Provide the [X, Y] coordinate of the cell's center where the given text is located.  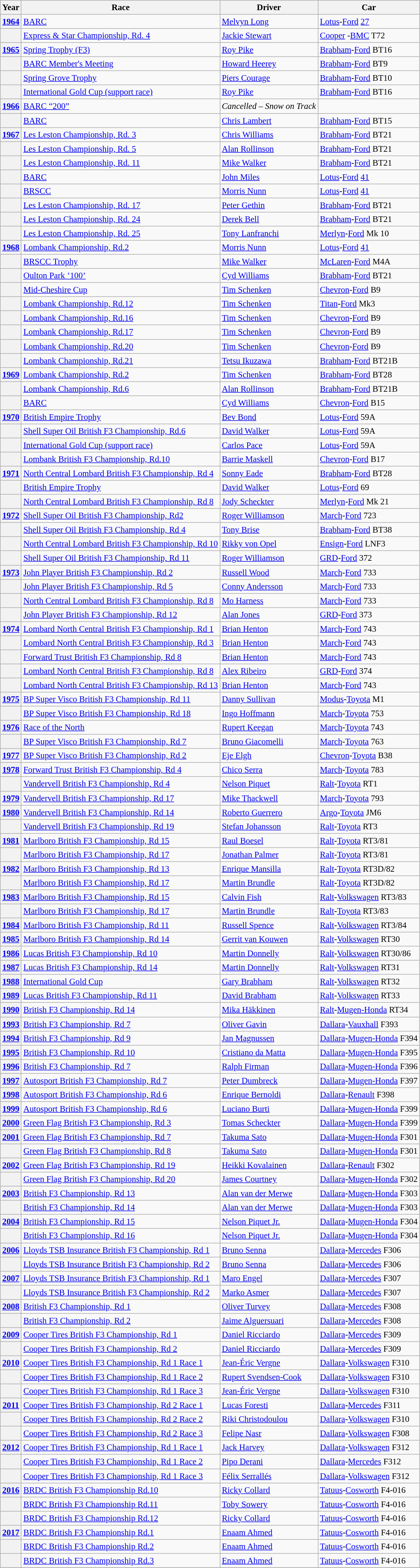
Rupert Keegan [269, 727]
Mid-Cheshire Cup [121, 290]
Jaime Alguersuari [269, 1321]
BRDC British F3 Championship Rd.10 [121, 1490]
Oliver Turvey [269, 1307]
Spring Trophy (F3) [121, 50]
Jody Scheckter [269, 502]
March-Toyota 783 [369, 770]
Rupert Svendsen-Cook [269, 1377]
2016 [11, 1490]
Vandervell British F3 Championship, Rd 17 [121, 798]
BRSCC [121, 191]
Russell Wood [269, 572]
BRDC British F3 Championship Rd.12 [121, 1518]
Brabham-Ford BT15 [369, 121]
1978 [11, 770]
Alan Jones [269, 614]
Howard Heerey [269, 64]
1983 [11, 897]
Lombard North Central British F3 Championship, Rd 1 [121, 629]
Barrie Maskell [269, 459]
Ingo Hoffmann [269, 714]
1997 [11, 1081]
David Brabham [269, 996]
BP Super Visco British F3 Championship, Rd 18 [121, 714]
Toby Sowery [269, 1504]
British F3 Championship, Rd 15 [121, 1222]
Shell Super Oil British F3 Championship, Rd.6 [121, 431]
Cooper -BMC T72 [369, 36]
Raul Boesel [269, 841]
1986 [11, 954]
Piers Courage [269, 78]
1999 [11, 1109]
BP Super Visco British F3 Championship, Rd 2 [121, 756]
Argo-Toyota JM6 [369, 812]
BP Super Visco British F3 Championship, Rd 7 [121, 742]
Dallara-Renault F302 [369, 1165]
Jonathan Palmer [269, 855]
1977 [11, 756]
Felipe Nasr [269, 1434]
1989 [11, 996]
Ralt-Volkswagen RT33 [369, 996]
Enrique Bernoldi [269, 1095]
Lucas British F3 Championship, Rd 14 [121, 967]
Lotus-Ford 27 [369, 22]
John Player British F3 Championship, Rd 2 [121, 572]
Jan Magnussen [269, 1038]
Cristiano da Matta [269, 1052]
Bruno Giacomelli [269, 742]
Lombank British F3 Championship, Rd.10 [121, 459]
Dallara-Volkswagen F308 [369, 1434]
Lotus-Ford 69 [369, 487]
Tony Lanfranchi [269, 233]
Green Flag British F3 Championship, Rd 3 [121, 1123]
John Miles [269, 177]
2002 [11, 1165]
John Player British F3 Championship, Rd 5 [121, 586]
1980 [11, 812]
2007 [11, 1278]
1984 [11, 925]
Dallara-Vauxhall F393 [369, 1024]
Lombard North Central British F3 Championship, Rd 8 [121, 671]
North Central Lombard British F3 Championship, Rd 4 [121, 474]
1972 [11, 516]
1982 [11, 869]
Chris Lambert [269, 121]
Ralt-Toyota RT1 [369, 784]
Tomas Scheckter [269, 1123]
1976 [11, 727]
Lombank Championship, Rd.16 [121, 318]
Tetsu Ikuzawa [269, 361]
BRDC British F3 Championship Rd.11 [121, 1504]
Chevron-Ford B15 [369, 403]
GRD-Ford 374 [369, 671]
Oliver Gavin [269, 1024]
Ralph Firman [269, 1066]
1987 [11, 967]
Cooper Tires British F3 Championship, Rd 2 Race 1 [121, 1405]
McLaren-Ford M4A [369, 262]
Peter Gethin [269, 205]
Cooper Tires British F3 Championship, Rd 2 Race 3 [121, 1434]
Chevron-Ford B17 [369, 459]
2008 [11, 1307]
Derek Bell [269, 219]
1974 [11, 629]
1988 [11, 982]
2003 [11, 1194]
Year [11, 8]
Les Leston Championship, Rd. 5 [121, 149]
Driver [269, 8]
Cooper Tires British F3 Championship, Rd 1 [121, 1335]
Dallara-Mercedes F312 [369, 1462]
British F3 Championship, Rd 13 [121, 1194]
Calvin Fish [269, 897]
Marko Asmer [269, 1292]
1971 [11, 474]
Alex Ribeiro [269, 671]
Sonny Eade [269, 474]
2009 [11, 1335]
Mika Häkkinen [269, 1010]
1979 [11, 798]
Ralt-Volkswagen RT30 [369, 939]
1975 [11, 699]
Shell Super Oil British F3 Championship, Rd 11 [121, 558]
Lucas Foresti [269, 1405]
Cancelled – Snow on Track [269, 106]
Lombard North Central British F3 Championship, Rd 13 [121, 685]
Vandervell British F3 Championship, Rd 4 [121, 784]
North Central Lombard British F3 Championship, Rd 10 [121, 544]
1969 [11, 374]
Forward Trust British F3 Championship, Rd 8 [121, 657]
1967 [11, 134]
March-Toyota 793 [369, 798]
Danny Sullivan [269, 699]
Marlboro British F3 Championship, Rd 13 [121, 869]
Dallara-Mercedes F311 [369, 1405]
2010 [11, 1363]
Les Leston Championship, Rd. 11 [121, 163]
Dallara-Mugen-Honda F397 [369, 1081]
1985 [11, 939]
1981 [11, 841]
Les Leston Championship, Rd. 17 [121, 205]
1998 [11, 1095]
Les Leston Championship, Rd. 24 [121, 219]
1973 [11, 572]
Pipo Derani [269, 1462]
GRD-Ford 373 [369, 614]
BARC “200” [121, 106]
Brabham-Ford BT10 [369, 78]
Carlos Pace [269, 445]
Express & Star Championship, Rd. 4 [121, 36]
Merlyn-Ford Mk 21 [369, 502]
1993 [11, 1024]
Marlboro British F3 Championship, Rd 14 [121, 939]
Cooper Tires British F3 Championship, Rd 2 [121, 1349]
Autosport British F3 Championship, Rd 7 [121, 1081]
Eje Elgh [269, 756]
Car [369, 8]
Jackie Stewart [269, 36]
John Player British F3 Championship, Rd 12 [121, 614]
2001 [11, 1137]
Vandervell British F3 Championship, Rd 14 [121, 812]
GRD-Ford 372 [369, 558]
Chevron-Toyota B38 [369, 756]
Green Flag British F3 Championship, Rd 8 [121, 1151]
BRDC British F3 Championship Rd.3 [121, 1560]
Titan-Ford Mk3 [369, 304]
Dallara-Renault F398 [369, 1095]
1966 [11, 106]
Brabham-Ford BT9 [369, 64]
Tony Brise [269, 530]
Green Flag British F3 Championship, Rd 7 [121, 1137]
1994 [11, 1038]
Forward Trust British F3 Championship, Rd 4 [121, 770]
Lombank Championship, Rd.6 [121, 389]
Race of the North [121, 727]
Peter Dumbreck [269, 1081]
Marlboro British F3 Championship, Rd 11 [121, 925]
Ralt-Toyota RT3/83 [369, 911]
Luciano Burti [269, 1109]
BRSCC Trophy [121, 262]
Merlyn-Ford Mk 10 [369, 233]
BARC Member's Meeting [121, 64]
2011 [11, 1405]
Jack Harvey [269, 1448]
Ensign-Ford LNF3 [369, 544]
British F3 Championship, Rd 2 [121, 1321]
Rikky von Opel [269, 544]
Conny Andersson [269, 586]
Gary Brabham [269, 982]
BRDC British F3 Championship Rd.2 [121, 1547]
BP Super Visco British F3 Championship, Rd 11 [121, 699]
James Courtney [269, 1179]
Ralt-Volkswagen RT32 [369, 982]
Lombank Championship, Rd.17 [121, 332]
Bev Bond [269, 417]
Shell Super Oil British F3 Championship, Rd 4 [121, 530]
Maro Engel [269, 1278]
March-Toyota 743 [369, 727]
Gerrit van Kouwen [269, 939]
Lucas British F3 Championship, Rd 11 [121, 996]
Nelson Piquet [269, 784]
Race [121, 8]
Les Leston Championship, Rd. 3 [121, 134]
1996 [11, 1066]
2012 [11, 1448]
Mo Harness [269, 601]
March-Toyota 763 [369, 742]
Dallara-Mugen-Honda F396 [369, 1066]
Chris Williams [269, 134]
Dallara-Mugen-Honda F394 [369, 1038]
March-Toyota 753 [369, 714]
Chico Serra [269, 770]
Ralt-Volkswagen RT3/84 [369, 925]
Mike Thackwell [269, 798]
British F3 Championship, Rd 1 [121, 1307]
Heikki Kovalainen [269, 1165]
1968 [11, 247]
Félix Serrallés [269, 1476]
Green Flag British F3 Championship, Rd 19 [121, 1165]
1970 [11, 417]
2017 [11, 1532]
Lombank Championship, Rd.21 [121, 361]
Lombard North Central British F3 Championship, Rd 3 [121, 643]
Ralt-Volkswagen RT30/86 [369, 954]
Modus-Toyota M1 [369, 699]
Lucas British F3 Championship, Rd 10 [121, 954]
Russell Spence [269, 925]
Roberto Guerrero [269, 812]
1965 [11, 50]
Riki Christodoulou [269, 1419]
Lombank Championship, Rd.20 [121, 346]
1990 [11, 1010]
March-Ford 723 [369, 516]
2006 [11, 1250]
British F3 Championship, Rd 9 [121, 1038]
Lombank Championship, Rd.12 [121, 304]
Spring Grove Trophy [121, 78]
1995 [11, 1052]
Ralt-Volkswagen RT3/83 [369, 897]
Dallara-Mugen-Honda F395 [369, 1052]
Oulton Park ‘100’ [121, 276]
International Gold Cup [121, 982]
Dallara-Mugen-Honda F302 [369, 1179]
Ralt-Volkswagen RT31 [369, 967]
1964 [11, 22]
BRDC British F3 Championship Rd.1 [121, 1532]
2004 [11, 1222]
Enrique Mansilla [269, 869]
2000 [11, 1123]
Cooper Tires British F3 Championship, Rd 2 Race 2 [121, 1419]
Ralt-Mugen-Honda RT34 [369, 1010]
Les Leston Championship, Rd. 25 [121, 233]
Brabham-Ford BT38 [369, 530]
Green Flag British F3 Championship, Rd 20 [121, 1179]
Ralt-Toyota RT3 [369, 826]
British F3 Championship, Rd 16 [121, 1236]
Shell Super Oil British F3 Championship, Rd2 [121, 516]
British F3 Championship, Rd 10 [121, 1052]
Melvyn Long [269, 22]
Vandervell British F3 Championship, Rd 19 [121, 826]
Stefan Johansson [269, 826]
